Output the (X, Y) coordinate of the center of the cell containing the given text.  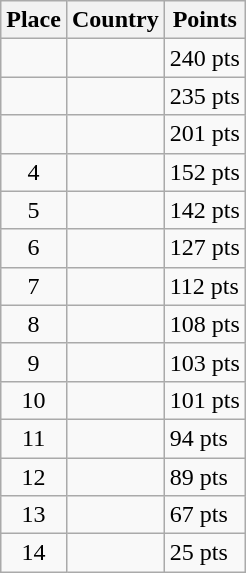
127 pts (204, 248)
152 pts (204, 172)
5 (34, 210)
9 (34, 362)
4 (34, 172)
112 pts (204, 286)
103 pts (204, 362)
108 pts (204, 324)
Points (204, 20)
101 pts (204, 400)
10 (34, 400)
235 pts (204, 96)
201 pts (204, 134)
240 pts (204, 58)
6 (34, 248)
Country (115, 20)
25 pts (204, 553)
14 (34, 553)
94 pts (204, 438)
8 (34, 324)
Place (34, 20)
12 (34, 477)
67 pts (204, 515)
7 (34, 286)
11 (34, 438)
13 (34, 515)
89 pts (204, 477)
142 pts (204, 210)
